From the cell containing the given text, extract its center point as (X, Y) coordinate. 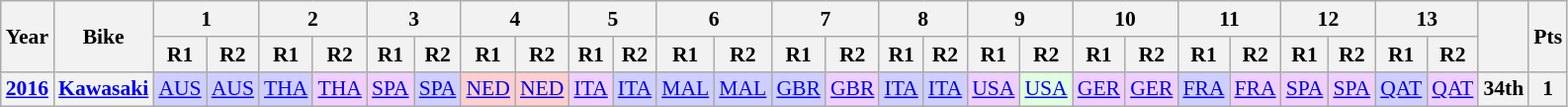
9 (1020, 19)
8 (923, 19)
6 (714, 19)
2016 (28, 89)
Kawasaki (103, 89)
11 (1229, 19)
7 (825, 19)
Pts (1548, 36)
13 (1427, 19)
4 (514, 19)
Year (28, 36)
5 (613, 19)
3 (413, 19)
Bike (103, 36)
10 (1125, 19)
12 (1329, 19)
34th (1503, 89)
2 (312, 19)
